Find where the given text appears and provide that cell's center as (x, y) coordinate. 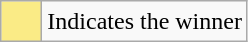
Indicates the winner (145, 22)
